Locate the cell with the specified text and output its (x, y) center coordinate. 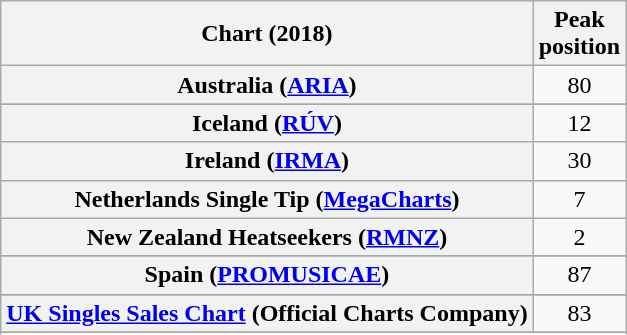
UK Singles Sales Chart (Official Charts Company) (267, 313)
7 (579, 199)
12 (579, 123)
Ireland (IRMA) (267, 161)
80 (579, 85)
New Zealand Heatseekers (RMNZ) (267, 237)
2 (579, 237)
Chart (2018) (267, 34)
30 (579, 161)
Peakposition (579, 34)
87 (579, 275)
Netherlands Single Tip (MegaCharts) (267, 199)
Australia (ARIA) (267, 85)
83 (579, 313)
Iceland (RÚV) (267, 123)
Spain (PROMUSICAE) (267, 275)
